Return [x, y] of the center of cell containing provided text 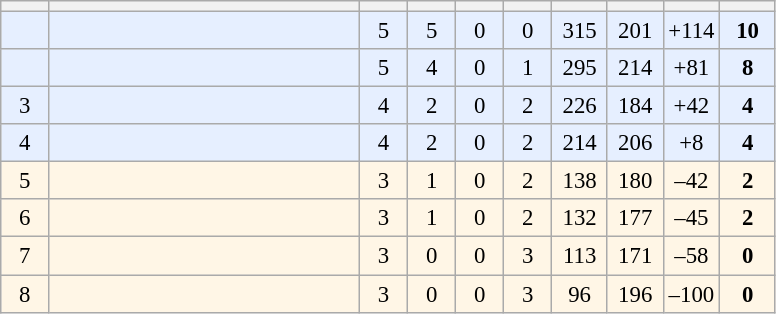
295 [580, 68]
171 [635, 256]
184 [635, 106]
–42 [692, 181]
–100 [692, 294]
177 [635, 219]
113 [580, 256]
180 [635, 181]
96 [580, 294]
6 [25, 219]
315 [580, 31]
7 [25, 256]
196 [635, 294]
+8 [692, 143]
+81 [692, 68]
–58 [692, 256]
138 [580, 181]
201 [635, 31]
+114 [692, 31]
226 [580, 106]
10 [748, 31]
206 [635, 143]
+42 [692, 106]
–45 [692, 219]
132 [580, 219]
